For the text-containing cell, return its midpoint in (X, Y) coordinate format. 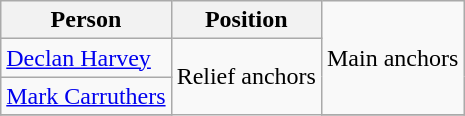
Declan Harvey (86, 58)
Person (86, 20)
Relief anchors (246, 77)
Position (246, 20)
Mark Carruthers (86, 96)
Main anchors (392, 58)
